Locate the cell with the specified text and output its (x, y) center coordinate. 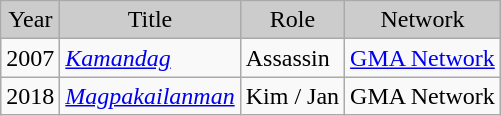
Kamandag (150, 58)
Role (292, 20)
Kim / Jan (292, 96)
Magpakailanman (150, 96)
2018 (30, 96)
Title (150, 20)
Year (30, 20)
2007 (30, 58)
Assassin (292, 58)
Network (423, 20)
